Output the [X, Y] coordinate of the center of the cell containing the given text.  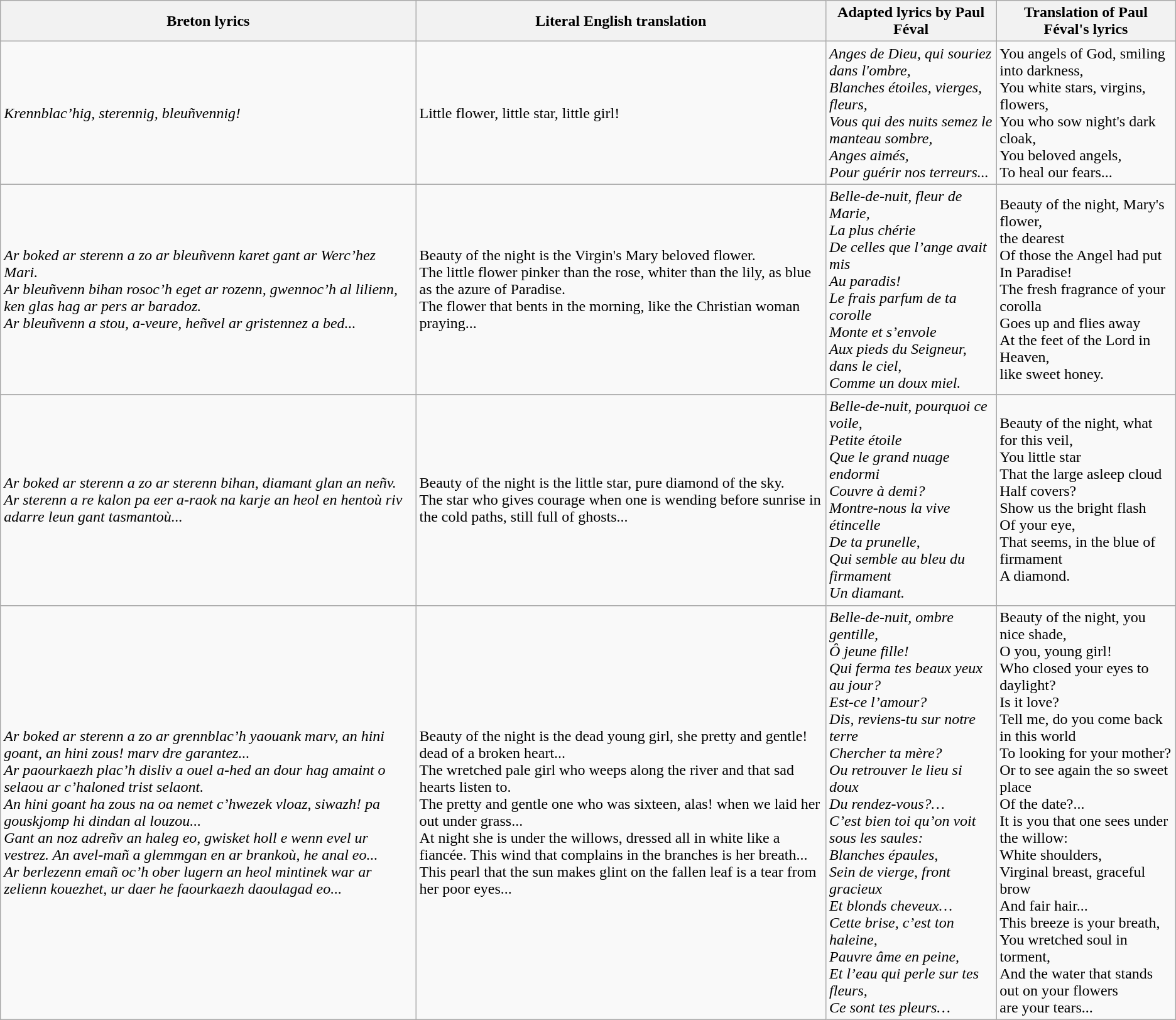
Translation of Paul Féval's lyrics [1086, 21]
You angels of God, smiling into darkness, You white stars, virgins, flowers, You who sow night's dark cloak, You beloved angels, To heal our fears... [1086, 113]
Krennblac’hig, sterennig, bleuñvennig! [209, 113]
Literal English translation [621, 21]
Adapted lyrics by Paul Féval [911, 21]
Little flower, little star, little girl! [621, 113]
Breton lyrics [209, 21]
